Identify which cell holds the provided text, then report its [x, y] central coordinate. 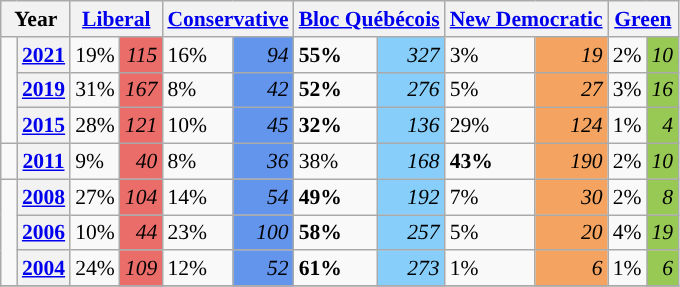
2008 [44, 197]
20 [571, 233]
109 [142, 269]
27% [95, 197]
58% [336, 233]
New Democratic [526, 19]
8 [662, 197]
61% [336, 269]
124 [571, 126]
31% [95, 90]
23% [198, 233]
43% [490, 162]
19% [95, 55]
16 [662, 90]
12% [198, 269]
49% [336, 197]
24% [95, 269]
28% [95, 126]
2019 [44, 90]
36 [264, 162]
44 [142, 233]
4% [628, 233]
2011 [44, 162]
Conservative [228, 19]
2006 [44, 233]
276 [412, 90]
55% [336, 55]
7% [490, 197]
121 [142, 126]
52% [336, 90]
273 [412, 269]
32% [336, 126]
Year [36, 19]
16% [198, 55]
30 [571, 197]
54 [264, 197]
38% [336, 162]
29% [490, 126]
136 [412, 126]
52 [264, 269]
2004 [44, 269]
2021 [44, 55]
Green [644, 19]
14% [198, 197]
327 [412, 55]
Bloc Québécois [370, 19]
40 [142, 162]
9% [95, 162]
4 [662, 126]
94 [264, 55]
115 [142, 55]
42 [264, 90]
257 [412, 233]
190 [571, 162]
168 [412, 162]
2015 [44, 126]
Liberal [116, 19]
100 [264, 233]
27 [571, 90]
192 [412, 197]
167 [142, 90]
104 [142, 197]
45 [264, 126]
